Return the (x, y) coordinate for the center point of the cell that contains the specified text.  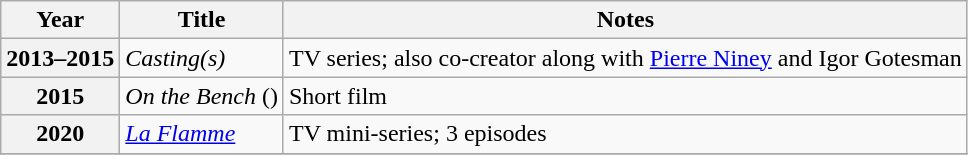
Short film (625, 96)
2015 (60, 96)
Title (202, 20)
2013–2015 (60, 58)
On the Bench () (202, 96)
Notes (625, 20)
TV series; also co-creator along with Pierre Niney and Igor Gotesman (625, 58)
Casting(s) (202, 58)
La Flamme (202, 134)
TV mini-series; 3 episodes (625, 134)
2020 (60, 134)
Year (60, 20)
